For the text-containing cell, return its midpoint in [x, y] coordinate format. 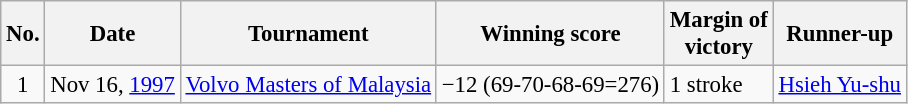
Margin ofvictory [718, 34]
Nov 16, 1997 [112, 85]
No. [23, 34]
1 [23, 85]
Date [112, 34]
Tournament [308, 34]
Winning score [550, 34]
1 stroke [718, 85]
Hsieh Yu-shu [840, 85]
Volvo Masters of Malaysia [308, 85]
−12 (69-70-68-69=276) [550, 85]
Runner-up [840, 34]
